Extract the (X, Y) coordinate from the center of the cell holding the provided text.  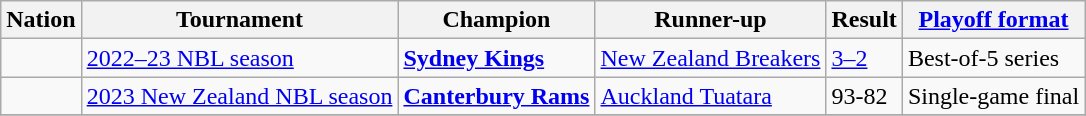
93-82 (864, 96)
Single-game final (993, 96)
Auckland Tuatara (710, 96)
Tournament (240, 20)
New Zealand Breakers (710, 58)
2022–23 NBL season (240, 58)
Nation (41, 20)
Best-of-5 series (993, 58)
Playoff format (993, 20)
3–2 (864, 58)
Canterbury Rams (496, 96)
Sydney Kings (496, 58)
Result (864, 20)
Runner-up (710, 20)
Champion (496, 20)
2023 New Zealand NBL season (240, 96)
